Locate the cell with the specified text and output its (X, Y) center coordinate. 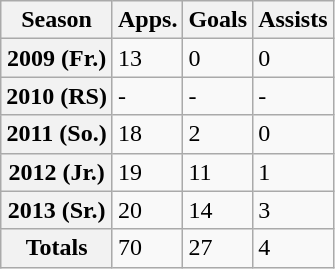
Totals (57, 248)
4 (293, 248)
2013 (Sr.) (57, 210)
Goals (218, 20)
2012 (Jr.) (57, 172)
27 (218, 248)
2011 (So.) (57, 134)
14 (218, 210)
2 (218, 134)
Apps. (147, 20)
2009 (Fr.) (57, 58)
11 (218, 172)
3 (293, 210)
19 (147, 172)
20 (147, 210)
Season (57, 20)
2010 (RS) (57, 96)
13 (147, 58)
1 (293, 172)
18 (147, 134)
70 (147, 248)
Assists (293, 20)
